Return (x, y) of the center of cell containing provided text 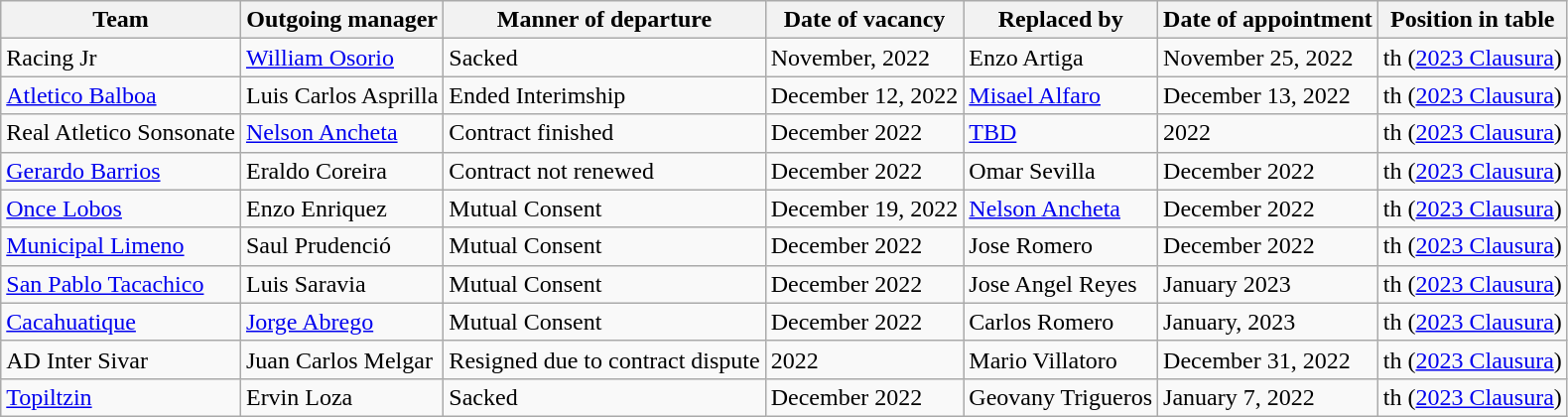
Jose Romero (1061, 246)
Contract finished (604, 133)
Saul Prudenció (341, 246)
Eraldo Coreira (341, 171)
January, 2023 (1268, 322)
Contract not renewed (604, 171)
Misael Alfaro (1061, 95)
December 12, 2022 (864, 95)
Racing Jr (121, 58)
Date of appointment (1268, 20)
Luis Saravia (341, 284)
Atletico Balboa (121, 95)
Omar Sevilla (1061, 171)
San Pablo Tacachico (121, 284)
Gerardo Barrios (121, 171)
William Osorio (341, 58)
Juan Carlos Melgar (341, 359)
Jose Angel Reyes (1061, 284)
December 13, 2022 (1268, 95)
Team (121, 20)
Jorge Abrego (341, 322)
December 31, 2022 (1268, 359)
Resigned due to contract dispute (604, 359)
Position in table (1473, 20)
January 7, 2022 (1268, 397)
Enzo Artiga (1061, 58)
November, 2022 (864, 58)
January 2023 (1268, 284)
Replaced by (1061, 20)
Ended Interimship (604, 95)
AD Inter Sivar (121, 359)
Date of vacancy (864, 20)
Real Atletico Sonsonate (121, 133)
November 25, 2022 (1268, 58)
Cacahuatique (121, 322)
Ervin Loza (341, 397)
Outgoing manager (341, 20)
Enzo Enriquez (341, 208)
Luis Carlos Asprilla (341, 95)
Geovany Trigueros (1061, 397)
TBD (1061, 133)
December 19, 2022 (864, 208)
Carlos Romero (1061, 322)
Municipal Limeno (121, 246)
Manner of departure (604, 20)
Topiltzin (121, 397)
Mario Villatoro (1061, 359)
Once Lobos (121, 208)
